Return [x, y] of the center of cell containing provided text 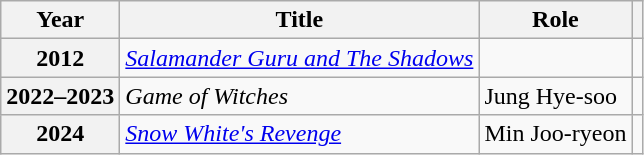
Game of Witches [300, 96]
Title [300, 20]
Role [556, 20]
Jung Hye-soo [556, 96]
Min Joo-ryeon [556, 134]
2024 [60, 134]
2012 [60, 58]
Salamander Guru and The Shadows [300, 58]
Year [60, 20]
Snow White's Revenge [300, 134]
2022–2023 [60, 96]
